Extract the (x, y) coordinate from the center of the cell holding the provided text.  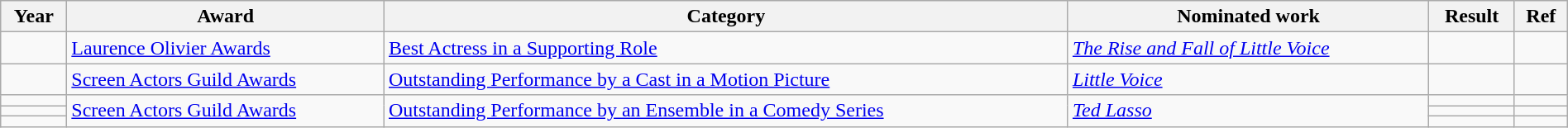
Outstanding Performance by a Cast in a Motion Picture (726, 79)
Award (226, 17)
Ref (1541, 17)
Result (1472, 17)
Outstanding Performance by an Ensemble in a Comedy Series (726, 111)
Year (34, 17)
Little Voice (1248, 79)
Ted Lasso (1248, 111)
Laurence Olivier Awards (226, 48)
The Rise and Fall of Little Voice (1248, 48)
Best Actress in a Supporting Role (726, 48)
Category (726, 17)
Nominated work (1248, 17)
